Return [X, Y] of the center of cell containing provided text 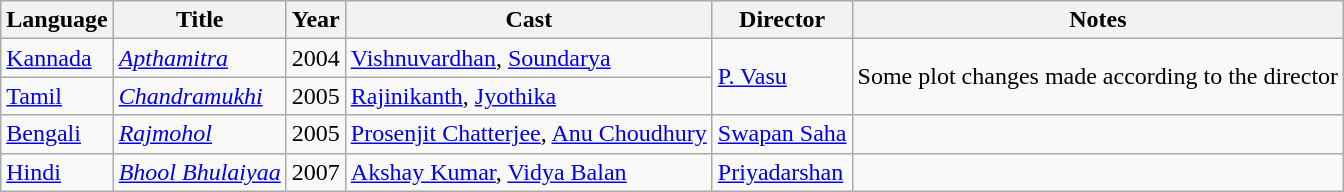
Swapan Saha [782, 134]
P. Vasu [782, 77]
Bengali [57, 134]
Priyadarshan [782, 172]
Language [57, 20]
Apthamitra [200, 58]
Year [316, 20]
Tamil [57, 96]
Cast [528, 20]
Akshay Kumar, Vidya Balan [528, 172]
2007 [316, 172]
Title [200, 20]
Some plot changes made according to the director [1098, 77]
Chandramukhi [200, 96]
Hindi [57, 172]
Prosenjit Chatterjee, Anu Choudhury [528, 134]
Kannada [57, 58]
2004 [316, 58]
Rajinikanth, Jyothika [528, 96]
Notes [1098, 20]
Director [782, 20]
Vishnuvardhan, Soundarya [528, 58]
Rajmohol [200, 134]
Bhool Bhulaiyaa [200, 172]
